Scan for the cell matching the given text and deliver its [X, Y] coordinate at center. 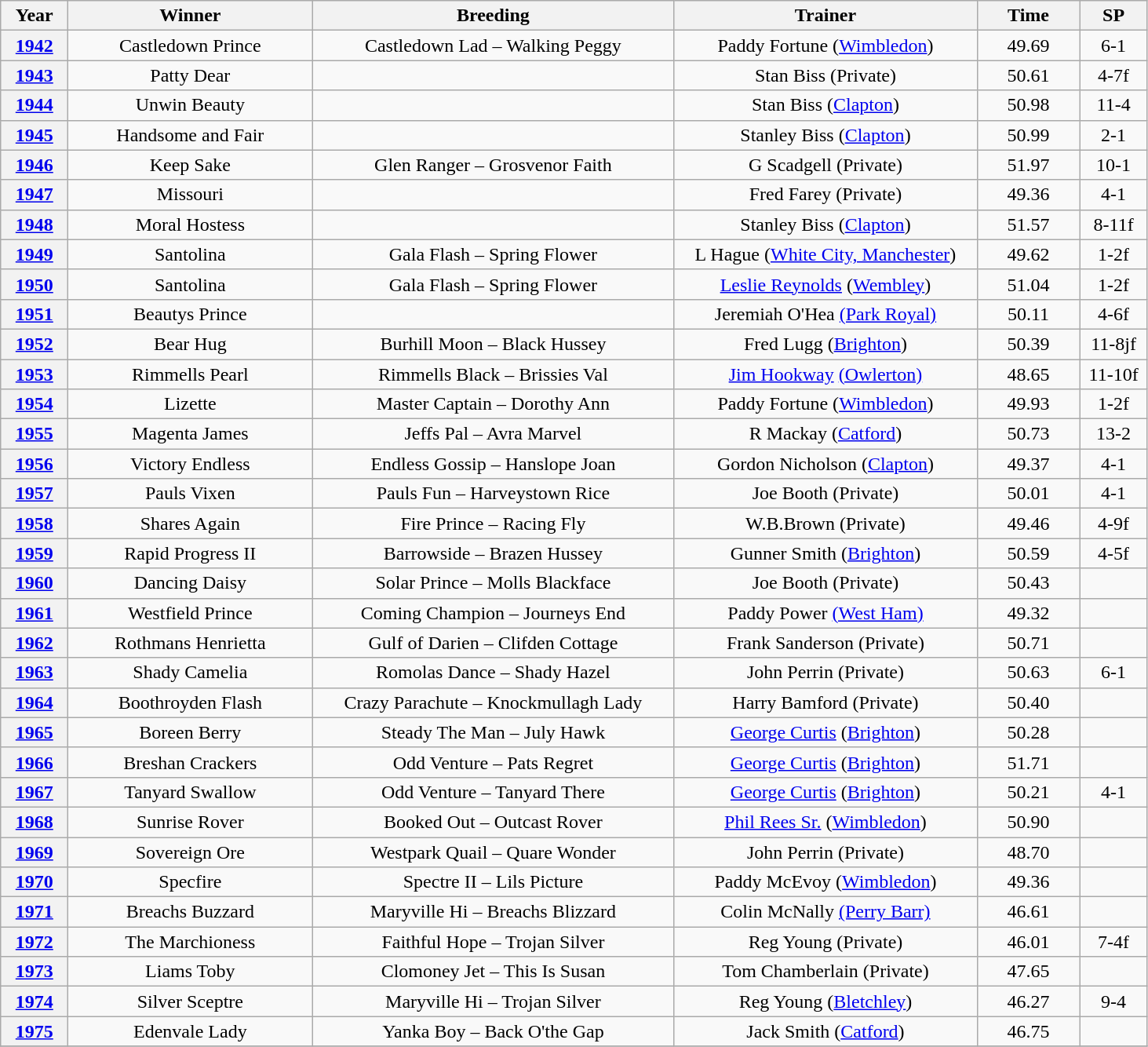
Rimmells Black – Brissies Val [493, 374]
49.46 [1028, 523]
Reg Young (Bletchley) [825, 1001]
48.65 [1028, 374]
Paddy McEvoy (Wimbledon) [825, 882]
49.93 [1028, 404]
1948 [35, 224]
11-4 [1113, 105]
Sovereign Ore [190, 852]
50.11 [1028, 314]
Year [35, 16]
1957 [35, 494]
7-4f [1113, 942]
Paddy Power (West Ham) [825, 613]
Beautys Prince [190, 314]
1961 [35, 613]
Westfield Prince [190, 613]
50.61 [1028, 75]
Castledown Lad – Walking Peggy [493, 46]
1956 [35, 464]
Rapid Progress II [190, 553]
Steady The Man – July Hawk [493, 732]
46.01 [1028, 942]
Jack Smith (Catford) [825, 1031]
Victory Endless [190, 464]
9-4 [1113, 1001]
Gulf of Darien – Clifden Cottage [493, 643]
49.62 [1028, 254]
Breshan Crackers [190, 762]
1944 [35, 105]
Keep Sake [190, 165]
46.61 [1028, 912]
1967 [35, 792]
Rothmans Henrietta [190, 643]
Phil Rees Sr. (Wimbledon) [825, 822]
Boothroyden Flash [190, 702]
Pauls Vixen [190, 494]
1972 [35, 942]
Master Captain – Dorothy Ann [493, 404]
Romolas Dance – Shady Hazel [493, 673]
Odd Venture – Pats Regret [493, 762]
1965 [35, 732]
4-7f [1113, 75]
Bear Hug [190, 344]
50.28 [1028, 732]
Colin McNally (Perry Barr) [825, 912]
1952 [35, 344]
11-10f [1113, 374]
1958 [35, 523]
Pauls Fun – Harveystown Rice [493, 494]
1969 [35, 852]
50.98 [1028, 105]
50.40 [1028, 702]
Tom Chamberlain (Private) [825, 972]
Jeremiah O'Hea (Park Royal) [825, 314]
Burhill Moon – Black Hussey [493, 344]
Coming Champion – Journeys End [493, 613]
Maryville Hi – Trojan Silver [493, 1001]
1942 [35, 46]
Castledown Prince [190, 46]
Fire Prince – Racing Fly [493, 523]
Stan Biss (Clapton) [825, 105]
Breachs Buzzard [190, 912]
1951 [35, 314]
50.59 [1028, 553]
1955 [35, 434]
Magenta James [190, 434]
Jeffs Pal – Avra Marvel [493, 434]
1959 [35, 553]
1945 [35, 135]
Barrowside – Brazen Hussey [493, 553]
Solar Prince – Molls Blackface [493, 583]
L Hague (White City, Manchester) [825, 254]
8-11f [1113, 224]
Spectre II – Lils Picture [493, 882]
1973 [35, 972]
Specfire [190, 882]
50.63 [1028, 673]
Stan Biss (Private) [825, 75]
46.27 [1028, 1001]
1949 [35, 254]
Harry Bamford (Private) [825, 702]
Odd Venture – Tanyard There [493, 792]
Time [1028, 16]
The Marchioness [190, 942]
1960 [35, 583]
Yanka Boy – Back O'the Gap [493, 1031]
1963 [35, 673]
50.73 [1028, 434]
4-6f [1113, 314]
1950 [35, 284]
4-9f [1113, 523]
46.75 [1028, 1031]
Maryville Hi – Breachs Blizzard [493, 912]
51.71 [1028, 762]
Faithful Hope – Trojan Silver [493, 942]
51.57 [1028, 224]
Silver Sceptre [190, 1001]
Fred Farey (Private) [825, 195]
1947 [35, 195]
Jim Hookway (Owlerton) [825, 374]
Clomoney Jet – This Is Susan [493, 972]
1954 [35, 404]
50.90 [1028, 822]
Lizette [190, 404]
W.B.Brown (Private) [825, 523]
Sunrise Rover [190, 822]
47.65 [1028, 972]
1966 [35, 762]
48.70 [1028, 852]
Endless Gossip – Hanslope Joan [493, 464]
Reg Young (Private) [825, 942]
Shares Again [190, 523]
Patty Dear [190, 75]
Missouri [190, 195]
Shady Camelia [190, 673]
Boreen Berry [190, 732]
Rimmells Pearl [190, 374]
Unwin Beauty [190, 105]
1964 [35, 702]
1943 [35, 75]
2-1 [1113, 135]
4-5f [1113, 553]
1970 [35, 882]
Liams Toby [190, 972]
49.37 [1028, 464]
11-8jf [1113, 344]
13-2 [1113, 434]
R Mackay (Catford) [825, 434]
50.71 [1028, 643]
50.01 [1028, 494]
Edenvale Lady [190, 1031]
10-1 [1113, 165]
Moral Hostess [190, 224]
1971 [35, 912]
49.69 [1028, 46]
Gunner Smith (Brighton) [825, 553]
Dancing Daisy [190, 583]
Booked Out – Outcast Rover [493, 822]
1975 [35, 1031]
SP [1113, 16]
50.21 [1028, 792]
1946 [35, 165]
Fred Lugg (Brighton) [825, 344]
Breeding [493, 16]
Winner [190, 16]
Trainer [825, 16]
50.43 [1028, 583]
51.97 [1028, 165]
Handsome and Fair [190, 135]
Gordon Nicholson (Clapton) [825, 464]
50.99 [1028, 135]
Crazy Parachute – Knockmullagh Lady [493, 702]
1974 [35, 1001]
Westpark Quail – Quare Wonder [493, 852]
G Scadgell (Private) [825, 165]
51.04 [1028, 284]
Leslie Reynolds (Wembley) [825, 284]
49.32 [1028, 613]
1953 [35, 374]
1962 [35, 643]
Frank Sanderson (Private) [825, 643]
50.39 [1028, 344]
Glen Ranger – Grosvenor Faith [493, 165]
1968 [35, 822]
Tanyard Swallow [190, 792]
